Find where the given text appears and provide that cell's center as [x, y] coordinate. 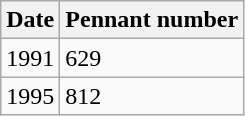
629 [152, 58]
Pennant number [152, 20]
1991 [30, 58]
Date [30, 20]
812 [152, 96]
1995 [30, 96]
